Extract the (x, y) coordinate from the center of the cell holding the provided text.  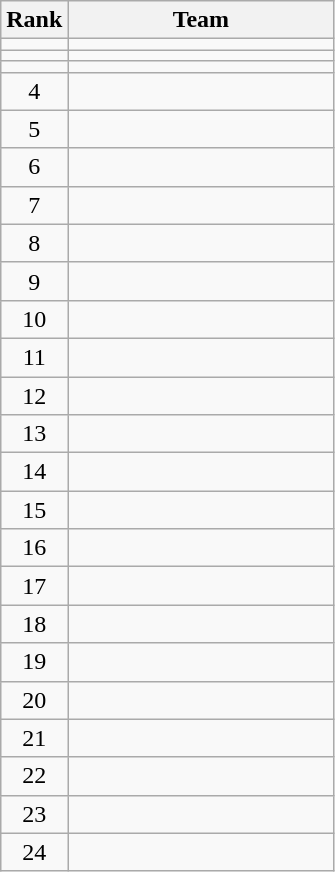
4 (34, 91)
24 (34, 852)
14 (34, 472)
7 (34, 205)
19 (34, 662)
8 (34, 243)
17 (34, 586)
21 (34, 738)
9 (34, 281)
Team (201, 20)
12 (34, 395)
6 (34, 167)
16 (34, 548)
11 (34, 357)
13 (34, 434)
15 (34, 510)
5 (34, 129)
20 (34, 700)
22 (34, 776)
10 (34, 319)
Rank (34, 20)
23 (34, 814)
18 (34, 624)
